Pinpoint the cell where the given text exists, returning its [x, y] midpoint coordinate. 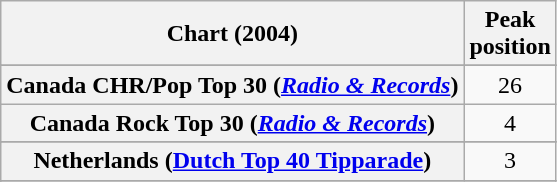
26 [510, 85]
Canada CHR/Pop Top 30 (Radio & Records) [232, 85]
3 [510, 161]
4 [510, 123]
Netherlands (Dutch Top 40 Tipparade) [232, 161]
Canada Rock Top 30 (Radio & Records) [232, 123]
Chart (2004) [232, 34]
Peakposition [510, 34]
